Search for the cell housing the specified text and yield its (X, Y) center coordinate. 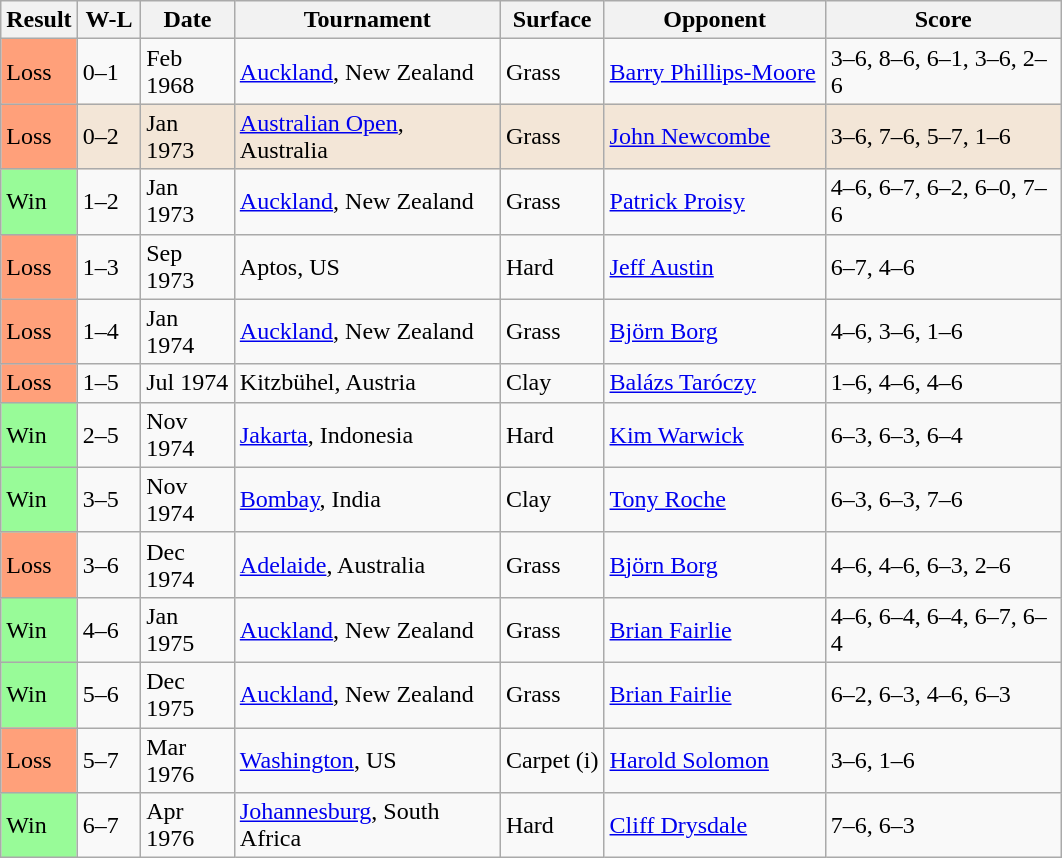
6–7, 4–6 (943, 266)
Carpet (i) (552, 760)
5–6 (109, 694)
0–2 (109, 136)
4–6, 4–6, 6–3, 2–6 (943, 564)
7–6, 6–3 (943, 826)
Johannesburg, South Africa (367, 826)
1–2 (109, 202)
Bombay, India (367, 500)
Balázs Taróczy (714, 383)
6–7 (109, 826)
3–6 (109, 564)
6–3, 6–3, 7–6 (943, 500)
3–6, 1–6 (943, 760)
Tony Roche (714, 500)
Tournament (367, 20)
Jakarta, Indonesia (367, 434)
3–6, 7–6, 5–7, 1–6 (943, 136)
2–5 (109, 434)
4–6, 6–7, 6–2, 6–0, 7–6 (943, 202)
3–6, 8–6, 6–1, 3–6, 2–6 (943, 72)
4–6, 6–4, 6–4, 6–7, 6–4 (943, 630)
Sep 1973 (188, 266)
Patrick Proisy (714, 202)
0–1 (109, 72)
Feb 1968 (188, 72)
3–5 (109, 500)
Jul 1974 (188, 383)
Aptos, US (367, 266)
Score (943, 20)
Surface (552, 20)
1–3 (109, 266)
W-L (109, 20)
1–6, 4–6, 4–6 (943, 383)
Dec 1974 (188, 564)
Jan 1975 (188, 630)
Apr 1976 (188, 826)
Washington, US (367, 760)
Date (188, 20)
John Newcombe (714, 136)
Jeff Austin (714, 266)
6–2, 6–3, 4–6, 6–3 (943, 694)
Opponent (714, 20)
Kim Warwick (714, 434)
4–6, 3–6, 1–6 (943, 332)
Cliff Drysdale (714, 826)
Jan 1974 (188, 332)
Australian Open, Australia (367, 136)
Mar 1976 (188, 760)
Barry Phillips-Moore (714, 72)
1–5 (109, 383)
5–7 (109, 760)
1–4 (109, 332)
Dec 1975 (188, 694)
Adelaide, Australia (367, 564)
Harold Solomon (714, 760)
4–6 (109, 630)
Kitzbühel, Austria (367, 383)
6–3, 6–3, 6–4 (943, 434)
Result (39, 20)
